Determine the [x, y] coordinate at the center of the cell enclosing the given text.  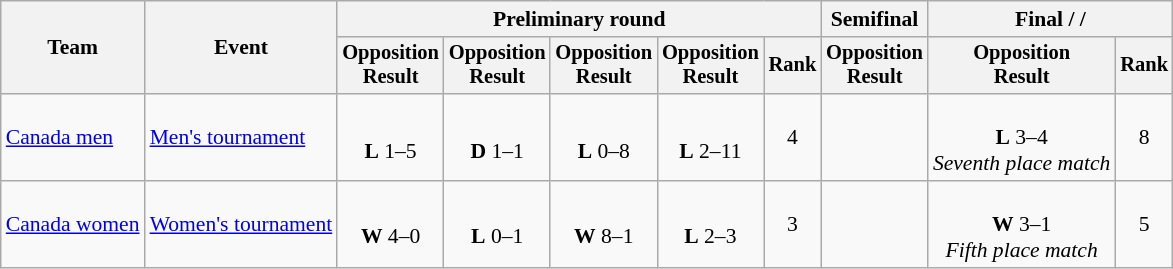
D 1–1 [498, 138]
W 8–1 [604, 224]
Canada men [73, 138]
L 0–8 [604, 138]
Canada women [73, 224]
5 [1144, 224]
4 [793, 138]
L 1–5 [390, 138]
Women's tournament [242, 224]
Team [73, 48]
L 0–1 [498, 224]
L 2–11 [710, 138]
Semifinal [874, 19]
W 3–1Fifth place match [1022, 224]
L 3–4Seventh place match [1022, 138]
W 4–0 [390, 224]
Event [242, 48]
L 2–3 [710, 224]
Men's tournament [242, 138]
3 [793, 224]
Preliminary round [579, 19]
Final / / [1050, 19]
8 [1144, 138]
